Extract the (X, Y) coordinate from the center of the cell holding the provided text.  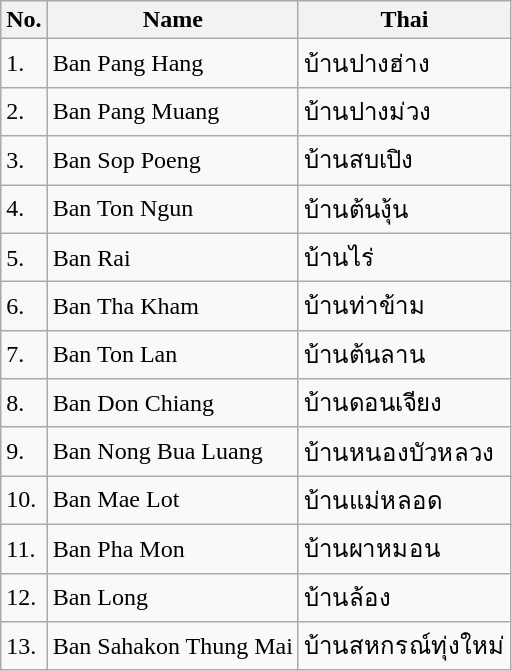
Ban Ton Ngun (172, 208)
Ban Tha Kham (172, 306)
10. (24, 500)
Ban Don Chiang (172, 404)
13. (24, 646)
บ้านต้นงุ้น (404, 208)
บ้านท่าข้าม (404, 306)
Ban Sahakon Thung Mai (172, 646)
บ้านไร่ (404, 258)
บ้านล้อง (404, 598)
บ้านผาหมอน (404, 548)
6. (24, 306)
8. (24, 404)
Ban Pha Mon (172, 548)
5. (24, 258)
บ้านดอนเจียง (404, 404)
บ้านสบเปิง (404, 160)
Ban Pang Hang (172, 64)
9. (24, 452)
บ้านแม่หลอด (404, 500)
บ้านสหกรณ์ทุ่งใหม่ (404, 646)
Ban Pang Muang (172, 112)
3. (24, 160)
No. (24, 20)
1. (24, 64)
บ้านหนองบัวหลวง (404, 452)
Ban Sop Poeng (172, 160)
บ้านปางฮ่าง (404, 64)
Ban Mae Lot (172, 500)
Ban Rai (172, 258)
Ban Nong Bua Luang (172, 452)
Ban Long (172, 598)
Ban Ton Lan (172, 354)
11. (24, 548)
Name (172, 20)
Thai (404, 20)
12. (24, 598)
7. (24, 354)
บ้านปางม่วง (404, 112)
2. (24, 112)
4. (24, 208)
บ้านต้นลาน (404, 354)
